Find where the given text appears and provide that cell's center as [x, y] coordinate. 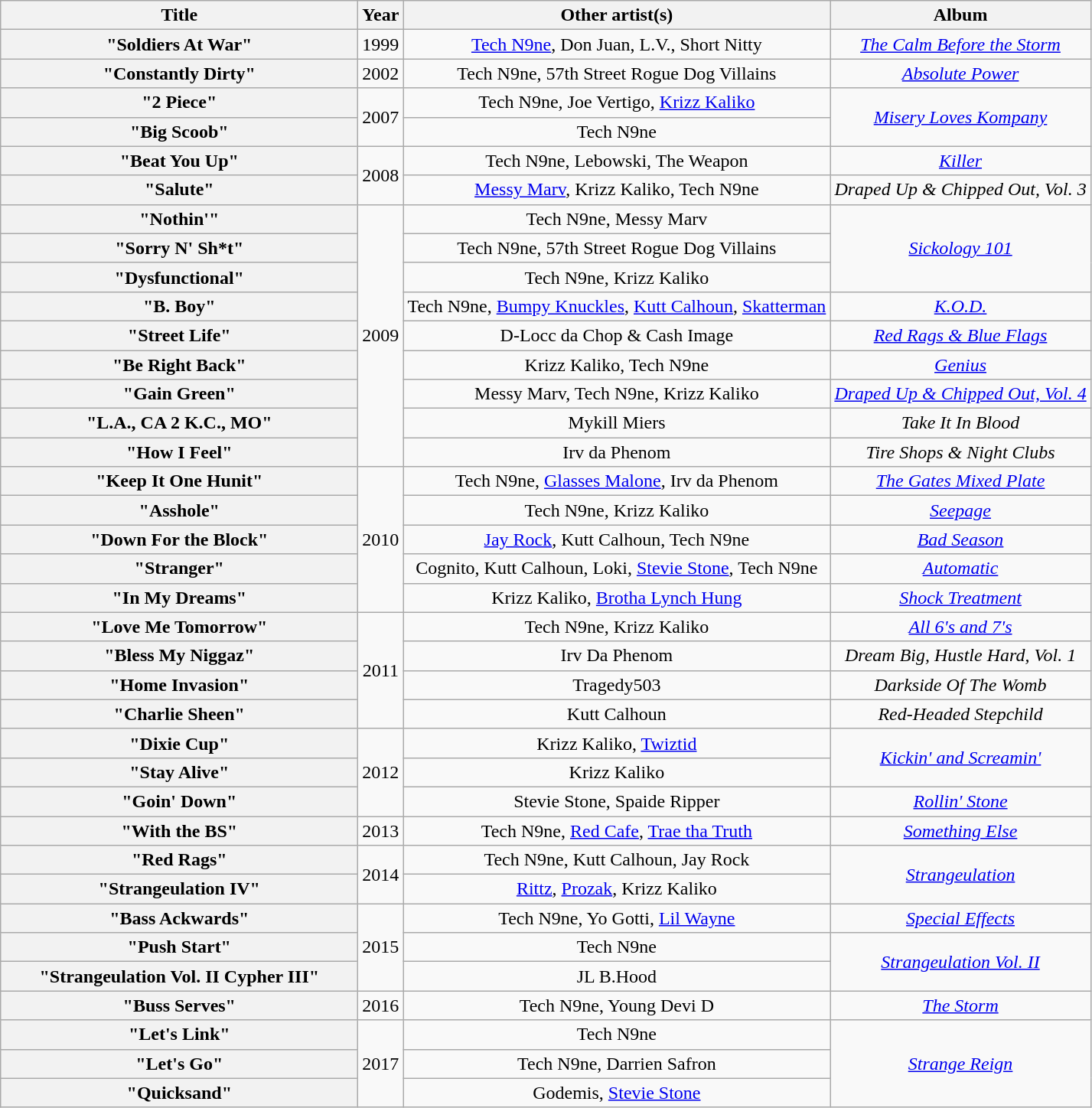
Tech N9ne, Yo Gotti, Lil Wayne [617, 918]
K.O.D. [960, 306]
"Sorry N' Sh*t" [179, 248]
2010 [381, 539]
2016 [381, 1005]
Irv Da Phenom [617, 656]
Krizz Kaliko, Twiztid [617, 743]
Strange Reign [960, 1064]
"Gain Green" [179, 394]
The Storm [960, 1005]
Jay Rock, Kutt Calhoun, Tech N9ne [617, 539]
"B. Boy" [179, 306]
"Home Invasion" [179, 685]
"Big Scoob" [179, 132]
"Soldiers At War" [179, 44]
"Down For the Block" [179, 539]
"Stay Alive" [179, 772]
Tech N9ne, Bumpy Knuckles, Kutt Calhoun, Skatterman [617, 306]
"Red Rags" [179, 860]
Dream Big, Hustle Hard, Vol. 1 [960, 656]
Messy Marv, Tech N9ne, Krizz Kaliko [617, 394]
Killer [960, 161]
2012 [381, 772]
Tech N9ne, Lebowski, The Weapon [617, 161]
Kutt Calhoun [617, 714]
Seepage [960, 510]
Cognito, Kutt Calhoun, Loki, Stevie Stone, Tech N9ne [617, 569]
Godemis, Stevie Stone [617, 1093]
"Quicksand" [179, 1093]
"Bass Ackwards" [179, 918]
"L.A., CA 2 K.C., MO" [179, 423]
Tech N9ne, Darrien Safron [617, 1064]
Special Effects [960, 918]
"Let's Link" [179, 1035]
2011 [381, 670]
"Dysfunctional" [179, 277]
JL B.Hood [617, 976]
Tech N9ne, Messy Marv [617, 219]
Stevie Stone, Spaide Ripper [617, 801]
"Keep It One Hunit" [179, 481]
Red Rags & Blue Flags [960, 335]
Draped Up & Chipped Out, Vol. 4 [960, 394]
"Love Me Tomorrow" [179, 627]
All 6's and 7's [960, 627]
2017 [381, 1064]
Automatic [960, 569]
2015 [381, 947]
"In My Dreams" [179, 598]
2007 [381, 117]
Genius [960, 365]
Tech N9ne, Glasses Malone, Irv da Phenom [617, 481]
2002 [381, 73]
"Beat You Up" [179, 161]
Tech N9ne, Don Juan, L.V., Short Nitty [617, 44]
Messy Marv, Krizz Kaliko, Tech N9ne [617, 190]
Irv da Phenom [617, 452]
Kickin' and Screamin' [960, 758]
"Strangeulation IV" [179, 889]
Tech N9ne, Young Devi D [617, 1005]
Tech N9ne, Red Cafe, Trae tha Truth [617, 830]
"Bless My Niggaz" [179, 656]
"Be Right Back" [179, 365]
Tech N9ne, Joe Vertigo, Krizz Kaliko [617, 103]
Rittz, Prozak, Krizz Kaliko [617, 889]
Rollin' Stone [960, 801]
"Goin' Down" [179, 801]
Take It In Blood [960, 423]
"Let's Go" [179, 1064]
2009 [381, 335]
Strangeulation [960, 875]
"Dixie Cup" [179, 743]
"Push Start" [179, 947]
Absolute Power [960, 73]
Mykill Miers [617, 423]
Darkside Of The Womb [960, 685]
Tire Shops & Night Clubs [960, 452]
Album [960, 15]
"2 Piece" [179, 103]
Tech N9ne, Kutt Calhoun, Jay Rock [617, 860]
"Street Life" [179, 335]
Strangeulation Vol. II [960, 962]
"Stranger" [179, 569]
2014 [381, 875]
Krizz Kaliko, Tech N9ne [617, 365]
Draped Up & Chipped Out, Vol. 3 [960, 190]
"Salute" [179, 190]
"Charlie Sheen" [179, 714]
"Strangeulation Vol. II Cypher III" [179, 976]
D-Locc da Chop & Cash Image [617, 335]
2008 [381, 175]
Sickology 101 [960, 248]
Bad Season [960, 539]
The Gates Mixed Plate [960, 481]
"Asshole" [179, 510]
Year [381, 15]
2013 [381, 830]
Misery Loves Kompany [960, 117]
Red-Headed Stepchild [960, 714]
"Nothin'" [179, 219]
Title [179, 15]
"With the BS" [179, 830]
Tragedy503 [617, 685]
1999 [381, 44]
Krizz Kaliko [617, 772]
"Constantly Dirty" [179, 73]
"How I Feel" [179, 452]
Something Else [960, 830]
Other artist(s) [617, 15]
Shock Treatment [960, 598]
The Calm Before the Storm [960, 44]
Krizz Kaliko, Brotha Lynch Hung [617, 598]
"Buss Serves" [179, 1005]
